Locate the cell with the specified text and output its (X, Y) center coordinate. 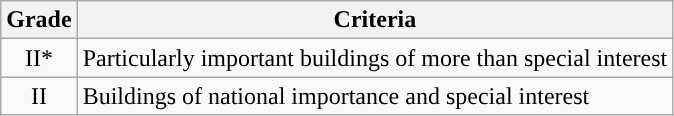
II (39, 96)
Grade (39, 20)
Buildings of national importance and special interest (375, 96)
Particularly important buildings of more than special interest (375, 58)
Criteria (375, 20)
II* (39, 58)
